Search for the cell housing the specified text and yield its [X, Y] center coordinate. 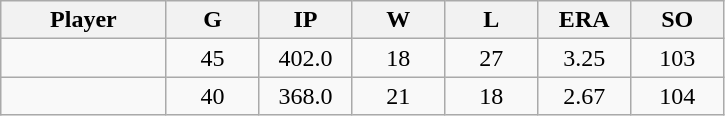
21 [398, 96]
45 [212, 58]
103 [678, 58]
3.25 [584, 58]
40 [212, 96]
L [492, 20]
368.0 [306, 96]
Player [84, 20]
ERA [584, 20]
402.0 [306, 58]
W [398, 20]
G [212, 20]
IP [306, 20]
SO [678, 20]
27 [492, 58]
2.67 [584, 96]
104 [678, 96]
